Extract the (x, y) coordinate from the center of the cell holding the provided text.  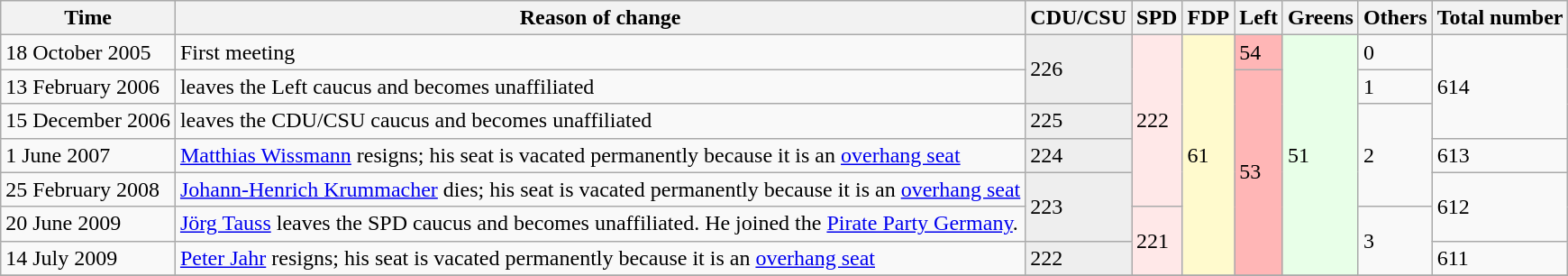
Jörg Tauss leaves the SPD caucus and becomes unaffiliated. He joined the Pirate Party Germany. (600, 224)
613 (1500, 155)
226 (1079, 69)
1 (1395, 87)
leaves the Left caucus and becomes unaffiliated (600, 87)
1 June 2007 (88, 155)
223 (1079, 207)
2 (1395, 155)
CDU/CSU (1079, 18)
224 (1079, 155)
225 (1079, 121)
First meeting (600, 52)
Johann-Henrich Krummacher dies; his seat is vacated permanently because it is an overhang seat (600, 189)
Total number (1500, 18)
614 (1500, 87)
221 (1157, 241)
Matthias Wissmann resigns; his seat is vacated permanently because it is an overhang seat (600, 155)
FDP (1208, 18)
Reason of change (600, 18)
Greens (1320, 18)
15 December 2006 (88, 121)
13 February 2006 (88, 87)
53 (1259, 172)
Others (1395, 18)
51 (1320, 155)
18 October 2005 (88, 52)
0 (1395, 52)
Time (88, 18)
20 June 2009 (88, 224)
leaves the CDU/CSU caucus and becomes unaffiliated (600, 121)
611 (1500, 258)
14 July 2009 (88, 258)
Peter Jahr resigns; his seat is vacated permanently because it is an overhang seat (600, 258)
25 February 2008 (88, 189)
3 (1395, 241)
612 (1500, 207)
54 (1259, 52)
61 (1208, 155)
SPD (1157, 18)
Left (1259, 18)
